Capture the cell that displays the provided text and extract its (x, y) central coordinate. 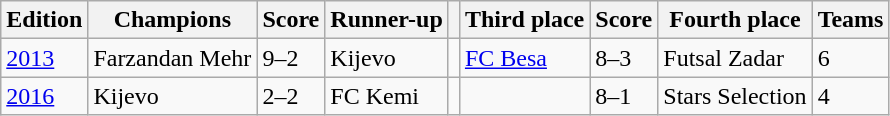
Farzandan Mehr (172, 58)
Third place (524, 20)
6 (850, 58)
FC Besa (524, 58)
2013 (44, 58)
2016 (44, 96)
Champions (172, 20)
8–3 (624, 58)
Edition (44, 20)
Fourth place (735, 20)
2–2 (291, 96)
8–1 (624, 96)
Futsal Zadar (735, 58)
Runner-up (387, 20)
Teams (850, 20)
Stars Selection (735, 96)
9–2 (291, 58)
FC Kemi (387, 96)
4 (850, 96)
